From the cell containing the given text, extract its center point as (X, Y) coordinate. 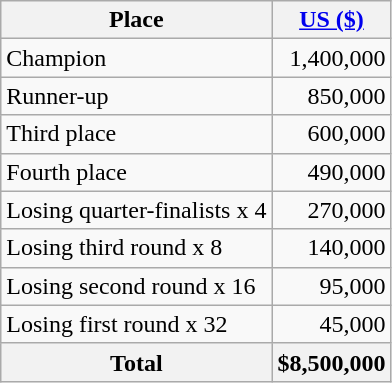
Champion (136, 58)
$8,500,000 (332, 362)
140,000 (332, 248)
Runner-up (136, 96)
Losing first round x 32 (136, 324)
Losing second round x 16 (136, 286)
600,000 (332, 134)
Losing quarter-finalists x 4 (136, 210)
45,000 (332, 324)
490,000 (332, 172)
Place (136, 20)
850,000 (332, 96)
270,000 (332, 210)
US ($) (332, 20)
Losing third round x 8 (136, 248)
Third place (136, 134)
Fourth place (136, 172)
1,400,000 (332, 58)
Total (136, 362)
95,000 (332, 286)
